Locate the cell with the specified text and output its [X, Y] center coordinate. 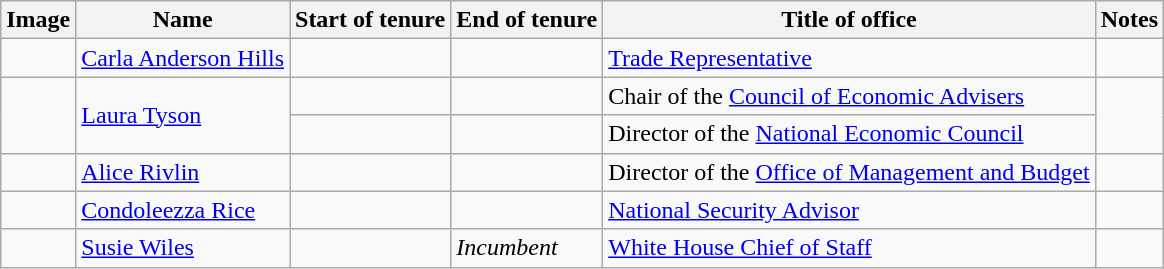
Susie Wiles [183, 248]
Start of tenure [370, 20]
Condoleezza Rice [183, 210]
Director of the Office of Management and Budget [849, 172]
Alice Rivlin [183, 172]
Chair of the Council of Economic Advisers [849, 96]
Trade Representative [849, 58]
Incumbent [527, 248]
White House Chief of Staff [849, 248]
National Security Advisor [849, 210]
Director of the National Economic Council [849, 134]
Notes [1129, 20]
Laura Tyson [183, 115]
Carla Anderson Hills [183, 58]
Image [38, 20]
Title of office [849, 20]
Name [183, 20]
End of tenure [527, 20]
